Locate the cell with the specified text and output its [X, Y] center coordinate. 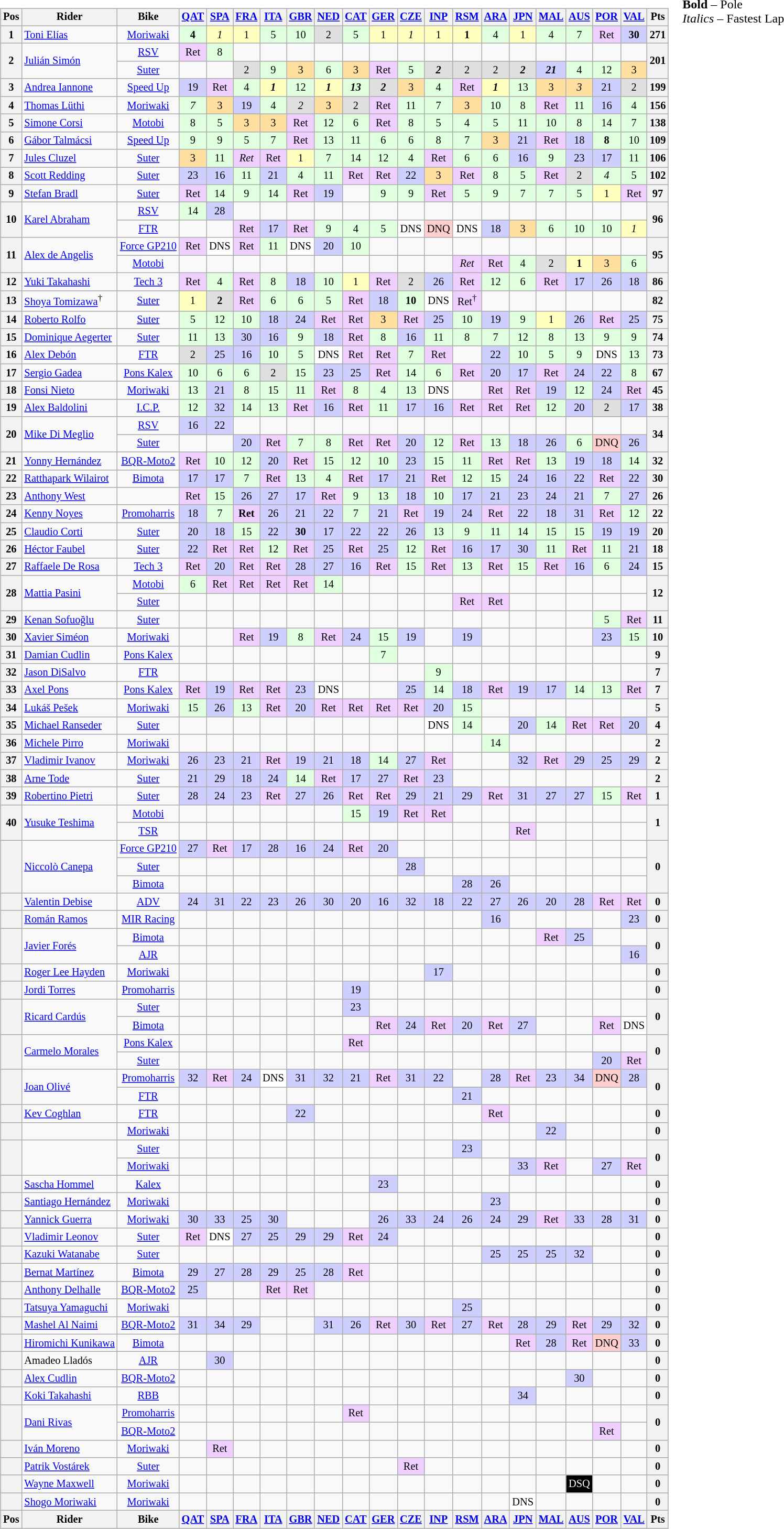
Damian Cudlin [69, 655]
Thomas Lüthi [69, 105]
Niccolò Canepa [69, 867]
45 [658, 391]
199 [658, 88]
201 [658, 61]
Alex Debón [69, 355]
95 [658, 255]
75 [658, 320]
109 [658, 140]
36 [11, 743]
Anthony West [69, 496]
Iván Moreno [69, 1449]
Amadeo Lladós [69, 1361]
Shoya Tomizawa† [69, 301]
Dominique Aegerter [69, 338]
Javier Forés [69, 946]
Anthony Delhalle [69, 1290]
Wayne Maxwell [69, 1484]
Michael Ranseder [69, 725]
Fonsi Nieto [69, 391]
RBB [148, 1396]
Mashel Al Naimi [69, 1326]
I.C.P. [148, 408]
Ret† [467, 301]
DSQ [579, 1484]
Jordi Torres [69, 990]
Joan Olivé [69, 1087]
Jason DiSalvo [69, 673]
Vladimir Ivanov [69, 761]
Alex Baldolini [69, 408]
102 [658, 176]
74 [658, 338]
37 [11, 761]
Mike Di Meglio [69, 434]
Kazuki Watanabe [69, 1255]
Ricard Cardús [69, 1017]
Carmelo Morales [69, 1051]
Santiago Hernández [69, 1202]
271 [658, 35]
86 [658, 281]
Koki Takahashi [69, 1396]
Kenan Sofuoğlu [69, 620]
Shogo Moriwaki [69, 1502]
Axel Pons [69, 690]
Raffaele De Rosa [69, 567]
Kev Coghlan [69, 1114]
Sergio Gadea [69, 373]
97 [658, 193]
MIR Racing [148, 919]
TSR [148, 831]
Ratthapark Wilairot [69, 479]
Héctor Faubel [69, 549]
82 [658, 301]
96 [658, 220]
Scott Redding [69, 176]
Stefan Bradl [69, 193]
Claudio Corti [69, 532]
40 [11, 822]
35 [11, 725]
Dani Rivas [69, 1423]
Robertino Pietri [69, 796]
138 [658, 123]
73 [658, 355]
Sascha Hommel [69, 1184]
Patrik Vostárek [69, 1467]
Karel Abraham [69, 220]
67 [658, 373]
Roberto Rolfo [69, 320]
Yonny Hernández [69, 461]
Toni Elías [69, 35]
Andrea Iannone [69, 88]
Valentin Debise [69, 902]
Simone Corsi [69, 123]
Roger Lee Hayden [69, 972]
156 [658, 105]
Arne Tode [69, 778]
Julián Simón [69, 61]
Alex Cudlin [69, 1378]
Yannick Guerra [69, 1220]
39 [11, 796]
Lukáš Pešek [69, 708]
Kenny Noyes [69, 514]
Kalex [148, 1184]
ADV [148, 902]
Tatsuya Yamaguchi [69, 1308]
Bernat Martínez [69, 1273]
Michele Pirro [69, 743]
Jules Cluzel [69, 158]
Yuki Takahashi [69, 281]
Yusuke Teshima [69, 822]
Xavier Siméon [69, 637]
Alex de Angelis [69, 255]
Román Ramos [69, 919]
106 [658, 158]
Mattia Pasini [69, 593]
Hiromichi Kunikawa [69, 1343]
Vladimir Leonov [69, 1237]
Gábor Talmácsi [69, 140]
